Search for the cell housing the specified text and yield its [X, Y] center coordinate. 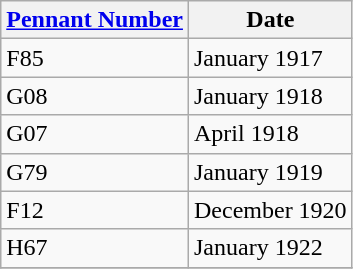
G07 [95, 134]
F12 [95, 210]
January 1917 [270, 58]
January 1922 [270, 248]
Pennant Number [95, 20]
April 1918 [270, 134]
G08 [95, 96]
January 1919 [270, 172]
Date [270, 20]
H67 [95, 248]
F85 [95, 58]
December 1920 [270, 210]
G79 [95, 172]
January 1918 [270, 96]
